Locate the cell with the specified text and output its (x, y) center coordinate. 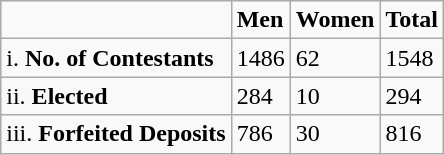
62 (335, 58)
294 (412, 96)
1486 (260, 58)
10 (335, 96)
816 (412, 134)
Men (260, 20)
1548 (412, 58)
284 (260, 96)
786 (260, 134)
Total (412, 20)
iii. Forfeited Deposits (116, 134)
i. No. of Contestants (116, 58)
Women (335, 20)
30 (335, 134)
ii. Elected (116, 96)
